Search for the cell housing the specified text and yield its [x, y] center coordinate. 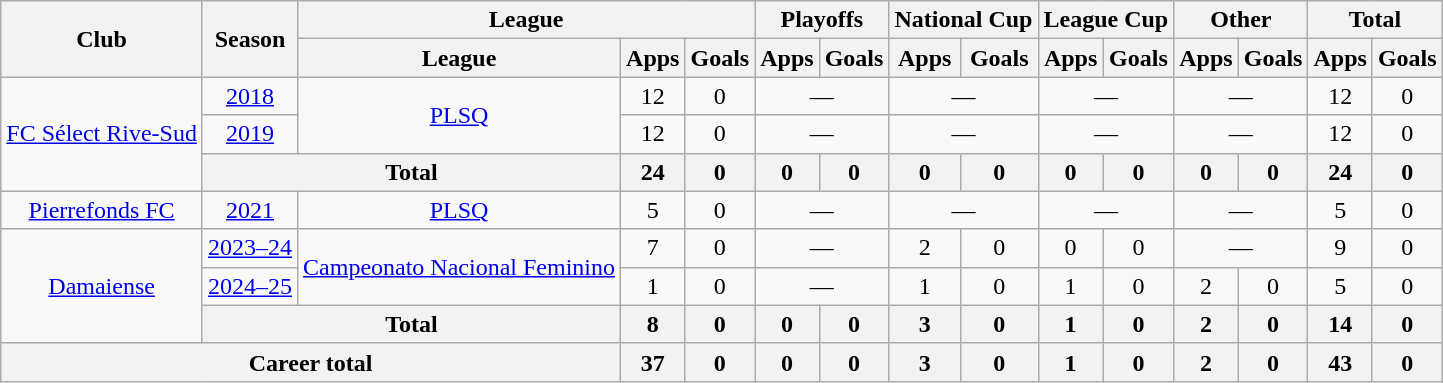
Season [250, 39]
Campeonato Nacional Feminino [460, 267]
8 [653, 324]
2023–24 [250, 248]
7 [653, 248]
Damaiense [102, 286]
43 [1340, 362]
Career total [311, 362]
Club [102, 39]
14 [1340, 324]
37 [653, 362]
2018 [250, 96]
2021 [250, 210]
Other [1241, 20]
Pierrefonds FC [102, 210]
FC Sélect Rive-Sud [102, 134]
9 [1340, 248]
Playoffs [822, 20]
2019 [250, 134]
2024–25 [250, 286]
National Cup [964, 20]
League Cup [1106, 20]
